Find where the given text appears and provide that cell's center as (X, Y) coordinate. 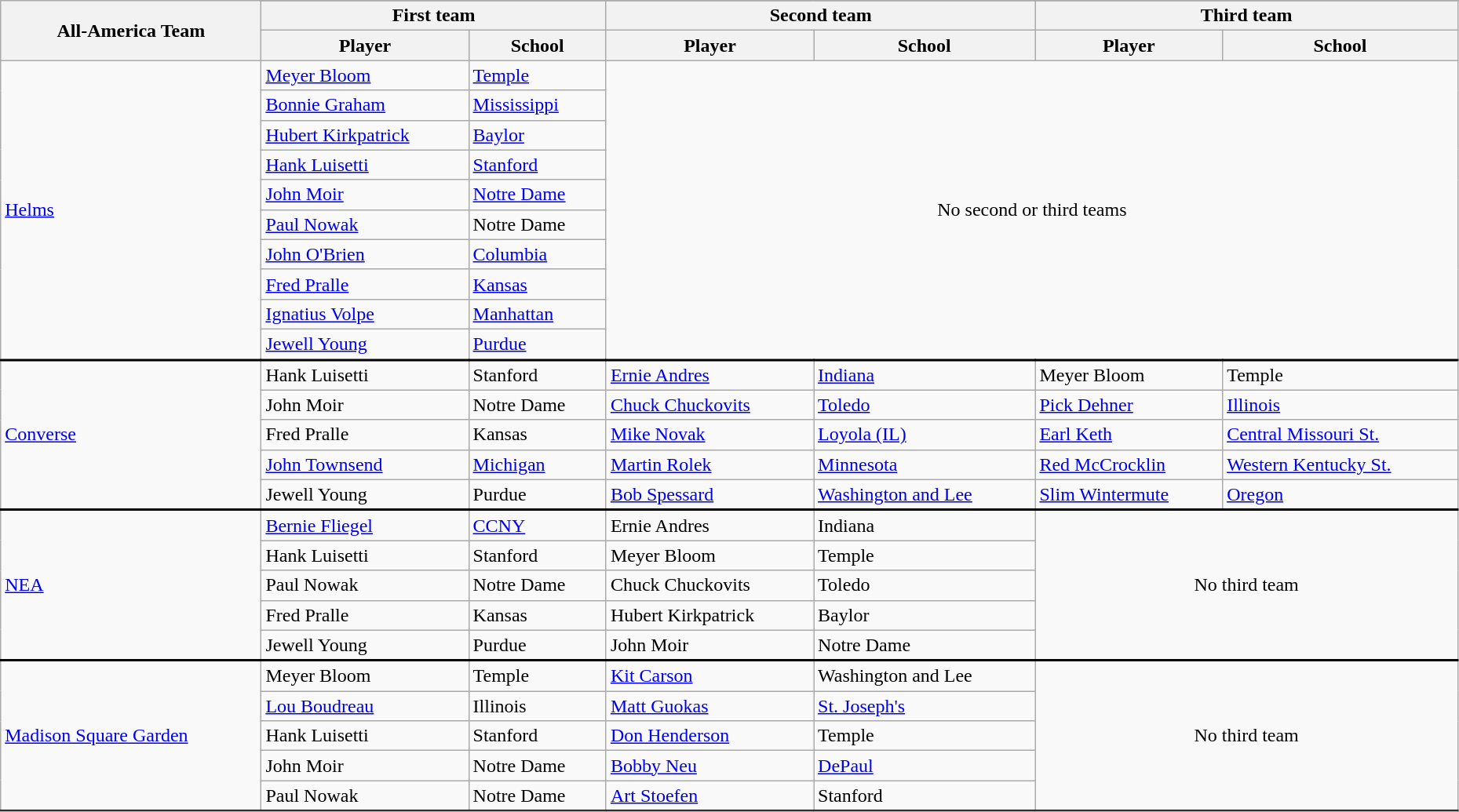
Bobby Neu (709, 766)
Loyola (IL) (925, 435)
Madison Square Garden (131, 736)
Helms (131, 210)
Second team (821, 16)
Lou Boudreau (365, 706)
Martin Rolek (709, 464)
No second or third teams (1031, 210)
Minnesota (925, 464)
Bob Spessard (709, 494)
Kit Carson (709, 676)
Pick Dehner (1129, 405)
Central Missouri St. (1340, 435)
Earl Keth (1129, 435)
Converse (131, 435)
NEA (131, 585)
Ignatius Volpe (365, 314)
Oregon (1340, 494)
Mississippi (537, 105)
Art Stoefen (709, 796)
First team (434, 16)
Michigan (537, 464)
Bernie Fliegel (365, 526)
DePaul (925, 766)
Bonnie Graham (365, 105)
Red McCrocklin (1129, 464)
All-America Team (131, 31)
Don Henderson (709, 736)
Columbia (537, 254)
CCNY (537, 526)
Manhattan (537, 314)
Third team (1246, 16)
John O'Brien (365, 254)
Matt Guokas (709, 706)
St. Joseph's (925, 706)
Mike Novak (709, 435)
Slim Wintermute (1129, 494)
Western Kentucky St. (1340, 464)
John Townsend (365, 464)
